Locate the cell with the specified text and output its [X, Y] center coordinate. 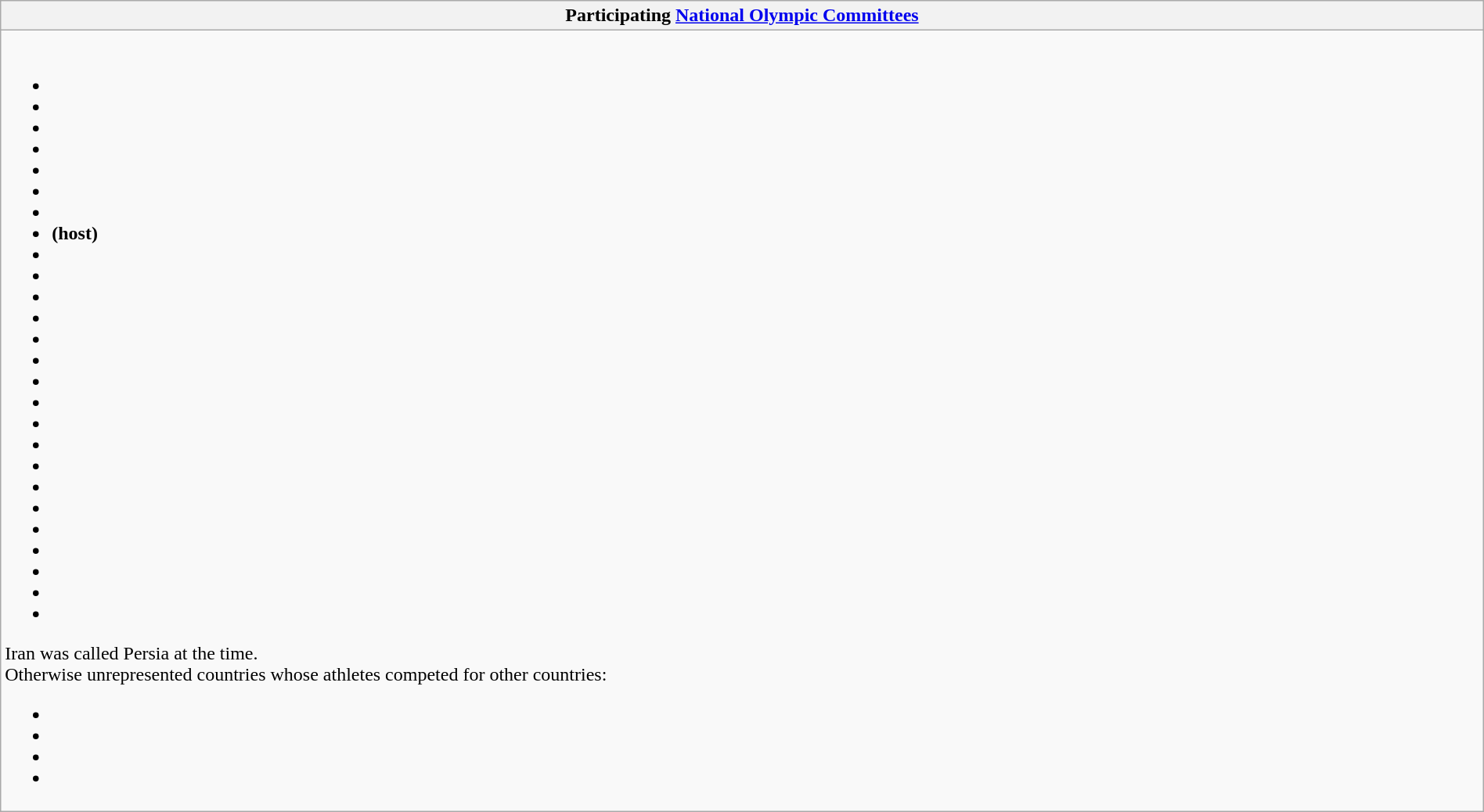
Participating National Olympic Committees [742, 16]
(host) Iran was called Persia at the time.Otherwise unrepresented countries whose athletes competed for other countries: [742, 421]
